Scan for the cell matching the given text and deliver its [x, y] coordinate at center. 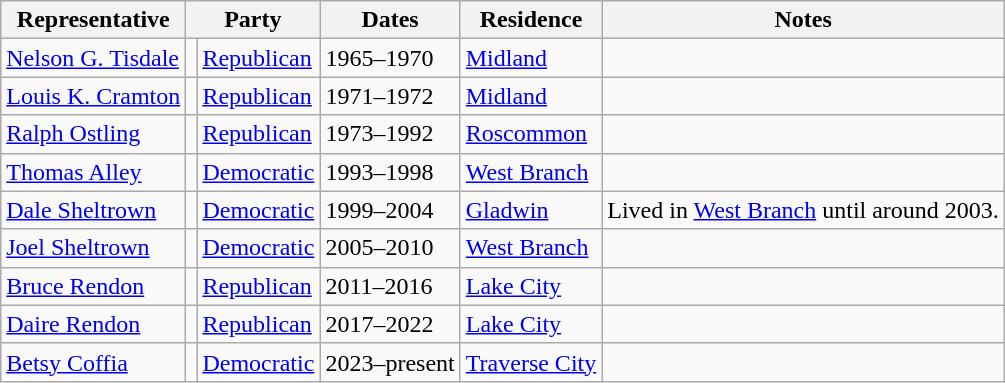
1971–1972 [390, 96]
1973–1992 [390, 134]
2023–present [390, 362]
Ralph Ostling [94, 134]
Residence [531, 20]
2017–2022 [390, 324]
1965–1970 [390, 58]
Notes [804, 20]
Daire Rendon [94, 324]
Dates [390, 20]
Roscommon [531, 134]
Lived in West Branch until around 2003. [804, 210]
1993–1998 [390, 172]
Gladwin [531, 210]
Joel Sheltrown [94, 248]
Dale Sheltrown [94, 210]
2011–2016 [390, 286]
Louis K. Cramton [94, 96]
Traverse City [531, 362]
2005–2010 [390, 248]
Nelson G. Tisdale [94, 58]
Party [253, 20]
Representative [94, 20]
Bruce Rendon [94, 286]
Betsy Coffia [94, 362]
Thomas Alley [94, 172]
1999–2004 [390, 210]
